Extract the (X, Y) coordinate from the center of the cell holding the provided text.  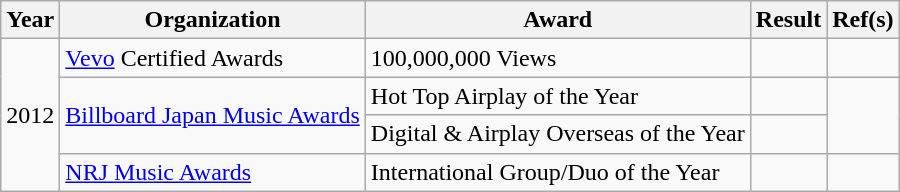
Result (788, 20)
International Group/Duo of the Year (558, 172)
Organization (212, 20)
Award (558, 20)
Hot Top Airplay of the Year (558, 96)
Digital & Airplay Overseas of the Year (558, 134)
Billboard Japan Music Awards (212, 115)
Vevo Certified Awards (212, 58)
NRJ Music Awards (212, 172)
Year (30, 20)
2012 (30, 115)
Ref(s) (863, 20)
100,000,000 Views (558, 58)
